For the text-containing cell, return its midpoint in (X, Y) coordinate format. 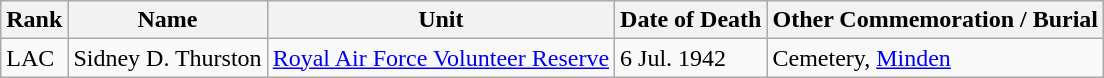
Cemetery, Minden (936, 58)
Royal Air Force Volunteer Reserve (440, 58)
Date of Death (691, 20)
6 Jul. 1942 (691, 58)
LAC (34, 58)
Unit (440, 20)
Other Commemoration / Burial (936, 20)
Rank (34, 20)
Sidney D. Thurston (168, 58)
Name (168, 20)
